For the text-containing cell, return its midpoint in [X, Y] coordinate format. 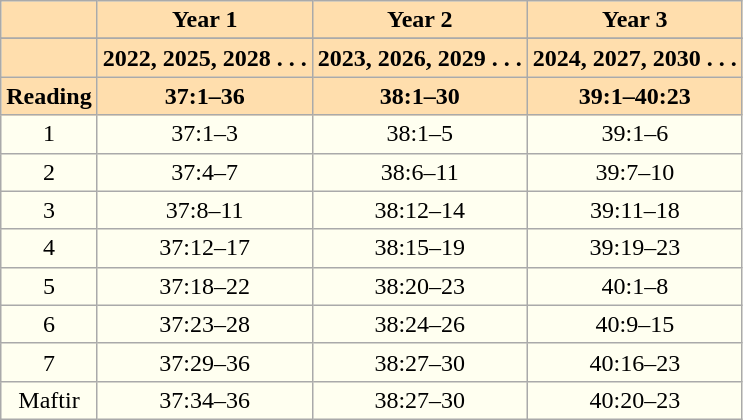
39:1–6 [634, 134]
Year 1 [204, 20]
37:34–36 [204, 400]
37:12–17 [204, 248]
7 [49, 362]
37:29–36 [204, 362]
40:16–23 [634, 362]
2 [49, 172]
40:1–8 [634, 286]
39:7–10 [634, 172]
37:1–3 [204, 134]
4 [49, 248]
Reading [49, 96]
38:1–5 [420, 134]
37:18–22 [204, 286]
39:1–40:23 [634, 96]
38:12–14 [420, 210]
39:11–18 [634, 210]
38:1–30 [420, 96]
39:19–23 [634, 248]
37:4–7 [204, 172]
Year 2 [420, 20]
38:24–26 [420, 324]
6 [49, 324]
40:9–15 [634, 324]
37:1–36 [204, 96]
38:15–19 [420, 248]
38:6–11 [420, 172]
2022, 2025, 2028 . . . [204, 58]
37:8–11 [204, 210]
1 [49, 134]
2023, 2026, 2029 . . . [420, 58]
3 [49, 210]
37:23–28 [204, 324]
38:20–23 [420, 286]
2024, 2027, 2030 . . . [634, 58]
Year 3 [634, 20]
40:20–23 [634, 400]
Maftir [49, 400]
5 [49, 286]
